Search for the cell housing the specified text and yield its [X, Y] center coordinate. 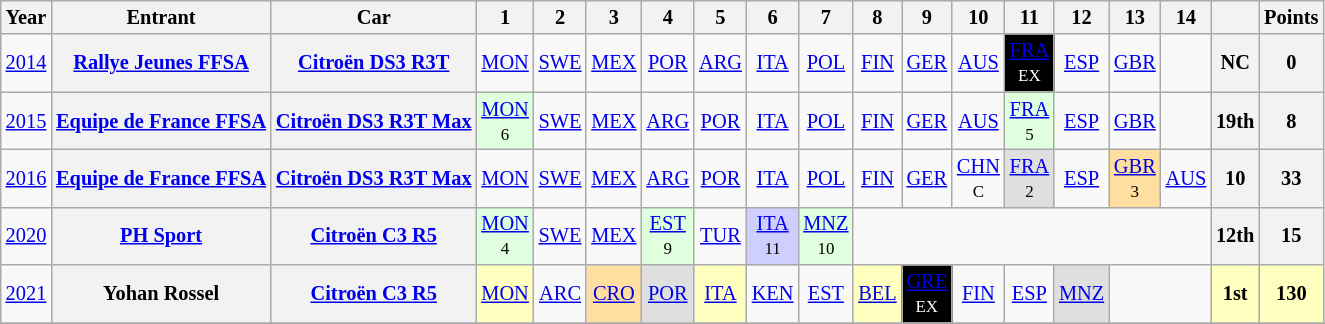
14 [1186, 17]
Points [1291, 17]
FRAEX [1030, 63]
CHNC [978, 178]
5 [720, 17]
ARC [560, 294]
MNZ10 [826, 236]
Rallye Jeunes FFSA [161, 63]
ITA11 [773, 236]
33 [1291, 178]
19th [1235, 121]
2015 [26, 121]
Citroën DS3 R3T [374, 63]
MNZ [1082, 294]
CRO [614, 294]
0 [1291, 63]
PH Sport [161, 236]
9 [927, 17]
GBR3 [1135, 178]
TUR [720, 236]
3 [614, 17]
EST [826, 294]
2 [560, 17]
6 [773, 17]
Entrant [161, 17]
NC [1235, 63]
2014 [26, 63]
11 [1030, 17]
KEN [773, 294]
2021 [26, 294]
1 [504, 17]
BEL [877, 294]
130 [1291, 294]
GREEX [927, 294]
2020 [26, 236]
4 [668, 17]
EST9 [668, 236]
MON6 [504, 121]
FRA2 [1030, 178]
Year [26, 17]
1st [1235, 294]
Yohan Rossel [161, 294]
15 [1291, 236]
13 [1135, 17]
7 [826, 17]
12th [1235, 236]
FRA5 [1030, 121]
2016 [26, 178]
Car [374, 17]
12 [1082, 17]
MON4 [504, 236]
